Locate the cell with the specified text and output its (X, Y) center coordinate. 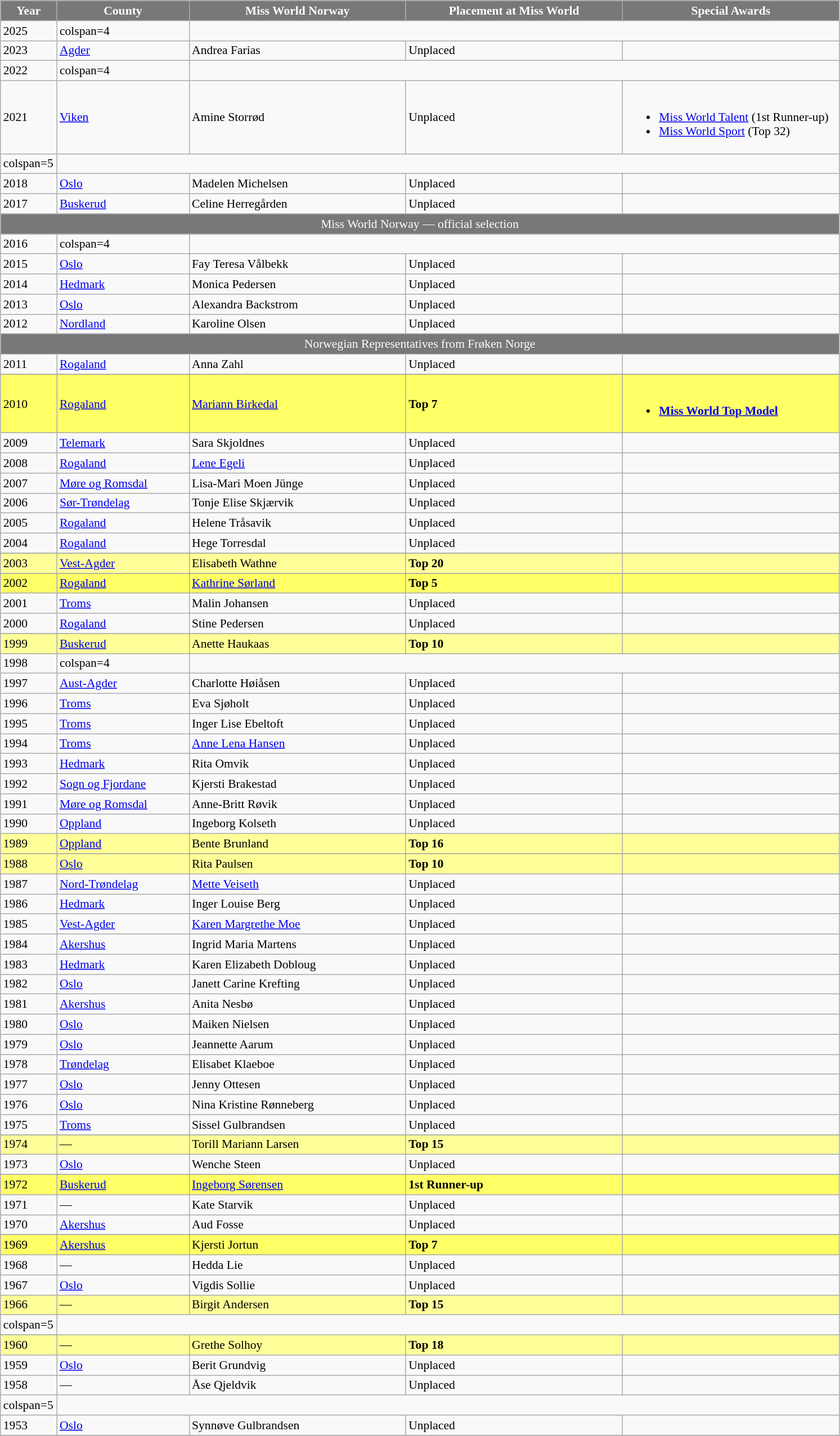
Fay Teresa Vålbekk (297, 264)
2009 (29, 443)
1960 (29, 1345)
County (123, 11)
Grethe Solhoy (297, 1345)
Anne Lena Hansen (297, 744)
Special Awards (730, 11)
1968 (29, 1265)
Malin Johansen (297, 604)
Wenche Steen (297, 1165)
2015 (29, 264)
Alexandra Backstrom (297, 304)
Mette Veiseth (297, 884)
Viken (123, 118)
2010 (29, 403)
Berit Grundvig (297, 1365)
1981 (29, 1004)
1991 (29, 804)
Top 16 (514, 844)
1959 (29, 1365)
Inger Lise Ebeltoft (297, 724)
1996 (29, 704)
2014 (29, 284)
1972 (29, 1185)
Rita Paulsen (297, 864)
1986 (29, 904)
1970 (29, 1225)
Ingeborg Kolseth (297, 824)
1958 (29, 1385)
Top 20 (514, 563)
Kate Starvik (297, 1205)
Monica Pedersen (297, 284)
Hedda Lie (297, 1265)
2002 (29, 584)
Kathrine Sørland (297, 584)
Lisa-Mari Moen Jünge (297, 483)
2007 (29, 483)
2018 (29, 184)
Jeannette Aarum (297, 1044)
1982 (29, 984)
Miss World Norway (297, 11)
Agder (123, 51)
Miss World Norway — official selection (420, 224)
2017 (29, 204)
Sogn og Fjordane (123, 784)
Anne-Britt Røvik (297, 804)
Telemark (123, 443)
Inger Louise Berg (297, 904)
Bente Brunland (297, 844)
Tonje Elise Skjærvik (297, 503)
1953 (29, 1425)
Ingrid Maria Martens (297, 944)
1977 (29, 1085)
Anna Zahl (297, 365)
1979 (29, 1044)
1997 (29, 684)
2021 (29, 118)
2003 (29, 563)
Lene Egeli (297, 463)
1971 (29, 1205)
2016 (29, 244)
2023 (29, 51)
1988 (29, 864)
Eva Sjøholt (297, 704)
Anette Haukaas (297, 644)
1993 (29, 764)
1999 (29, 644)
Elisabet Klaeboe (297, 1065)
Karen Elizabeth Dobloug (297, 964)
1987 (29, 884)
Placement at Miss World (514, 11)
Åse Qjeldvik (297, 1385)
2013 (29, 304)
Top 18 (514, 1345)
2001 (29, 604)
1990 (29, 824)
Rita Omvik (297, 764)
2012 (29, 324)
1980 (29, 1025)
1985 (29, 925)
Kjersti Jortun (297, 1245)
Maiken Nielsen (297, 1025)
1992 (29, 784)
Nordland (123, 324)
1973 (29, 1165)
Mariann Birkedal (297, 403)
2006 (29, 503)
2004 (29, 544)
Synnøve Gulbrandsen (297, 1425)
Miss World Top Model (730, 403)
Andrea Farias (297, 51)
Karoline Olsen (297, 324)
1995 (29, 724)
Celine Herregården (297, 204)
Helene Tråsavik (297, 523)
Sør-Trøndelag (123, 503)
Sissel Gulbrandsen (297, 1125)
Amine Storrød (297, 118)
1st Runner-up (514, 1185)
Vigdis Sollie (297, 1285)
1974 (29, 1145)
Stine Pedersen (297, 623)
Top 5 (514, 584)
2005 (29, 523)
1998 (29, 663)
1989 (29, 844)
Sara Skjoldnes (297, 443)
1984 (29, 944)
1967 (29, 1285)
Kjersti Brakestad (297, 784)
Janett Carine Krefting (297, 984)
Nord-Trøndelag (123, 884)
2008 (29, 463)
Aust-Agder (123, 684)
1983 (29, 964)
Birgit Andersen (297, 1305)
Torill Mariann Larsen (297, 1145)
Nina Kristine Rønneberg (297, 1105)
Hege Torresdal (297, 544)
2025 (29, 31)
Miss World Talent (1st Runner-up)Miss World Sport (Top 32) (730, 118)
1975 (29, 1125)
Norwegian Representatives from Frøken Norge (420, 344)
Elisabeth Wathne (297, 563)
2011 (29, 365)
Jenny Ottesen (297, 1085)
Anita Nesbø (297, 1004)
Trøndelag (123, 1065)
2000 (29, 623)
Charlotte Høiåsen (297, 684)
Karen Margrethe Moe (297, 925)
1978 (29, 1065)
Madelen Michelsen (297, 184)
2022 (29, 71)
1969 (29, 1245)
Year (29, 11)
1976 (29, 1105)
Aud Fosse (297, 1225)
1966 (29, 1305)
1994 (29, 744)
Ingeborg Sørensen (297, 1185)
